Provide the [x, y] coordinate of the cell's center where the given text is located.  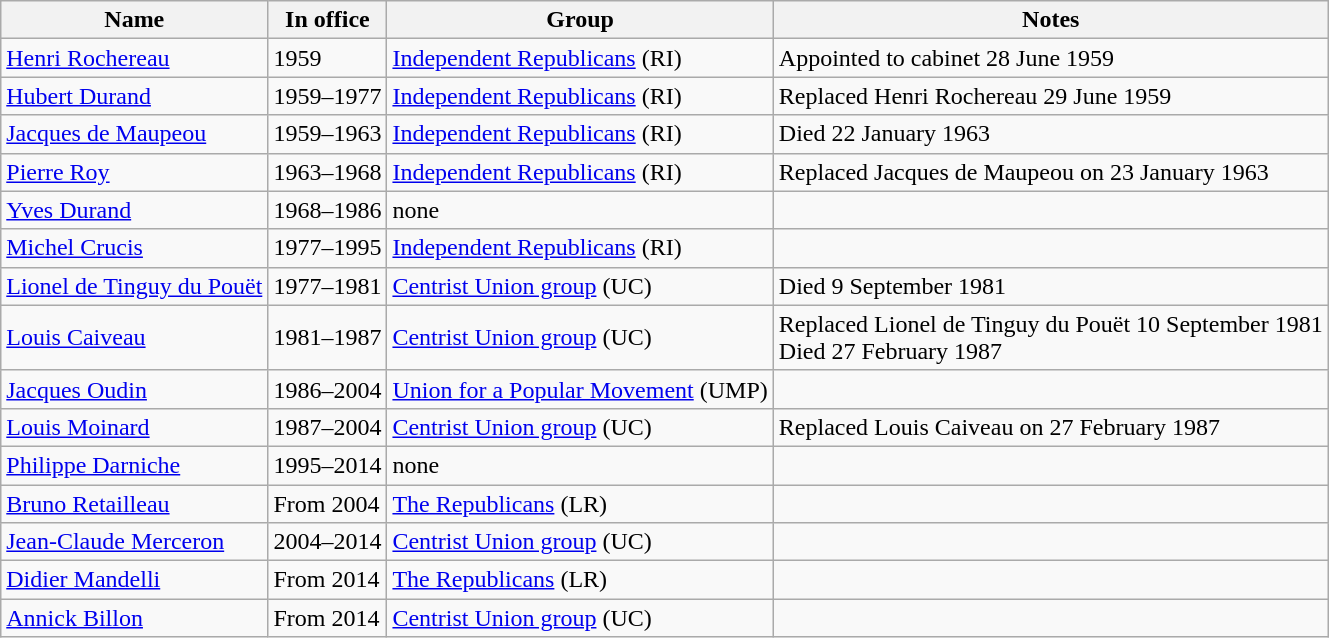
Louis Caiveau [134, 338]
Philippe Darniche [134, 465]
1977–1995 [328, 248]
Jean-Claude Merceron [134, 542]
Union for a Popular Movement (UMP) [580, 389]
Replaced Lionel de Tinguy du Pouët 10 September 1981Died 27 February 1987 [1050, 338]
Died 9 September 1981 [1050, 286]
1986–2004 [328, 389]
Jacques Oudin [134, 389]
Hubert Durand [134, 96]
1959–1977 [328, 96]
1981–1987 [328, 338]
Pierre Roy [134, 172]
2004–2014 [328, 542]
Annick Billon [134, 618]
Yves Durand [134, 210]
1968–1986 [328, 210]
Died 22 January 1963 [1050, 134]
In office [328, 20]
1977–1981 [328, 286]
Replaced Henri Rochereau 29 June 1959 [1050, 96]
Name [134, 20]
Replaced Jacques de Maupeou on 23 January 1963 [1050, 172]
Notes [1050, 20]
Bruno Retailleau [134, 503]
From 2004 [328, 503]
Louis Moinard [134, 427]
1959 [328, 58]
Didier Mandelli [134, 580]
Replaced Louis Caiveau on 27 February 1987 [1050, 427]
1987–2004 [328, 427]
Lionel de Tinguy du Pouët [134, 286]
Henri Rochereau [134, 58]
1963–1968 [328, 172]
Group [580, 20]
1959–1963 [328, 134]
Appointed to cabinet 28 June 1959 [1050, 58]
Jacques de Maupeou [134, 134]
1995–2014 [328, 465]
Michel Crucis [134, 248]
